Scan for the cell matching the given text and deliver its [x, y] coordinate at center. 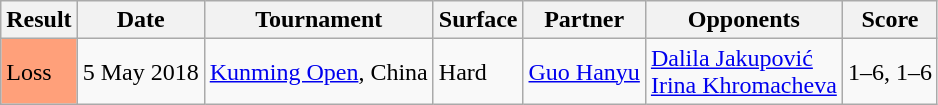
Guo Hanyu [584, 72]
Date [140, 20]
Tournament [318, 20]
Opponents [744, 20]
Dalila Jakupović Irina Khromacheva [744, 72]
Loss [39, 72]
Result [39, 20]
Hard [478, 72]
Partner [584, 20]
Score [890, 20]
Kunming Open, China [318, 72]
1–6, 1–6 [890, 72]
5 May 2018 [140, 72]
Surface [478, 20]
